Scan for the cell matching the given text and deliver its (X, Y) coordinate at center. 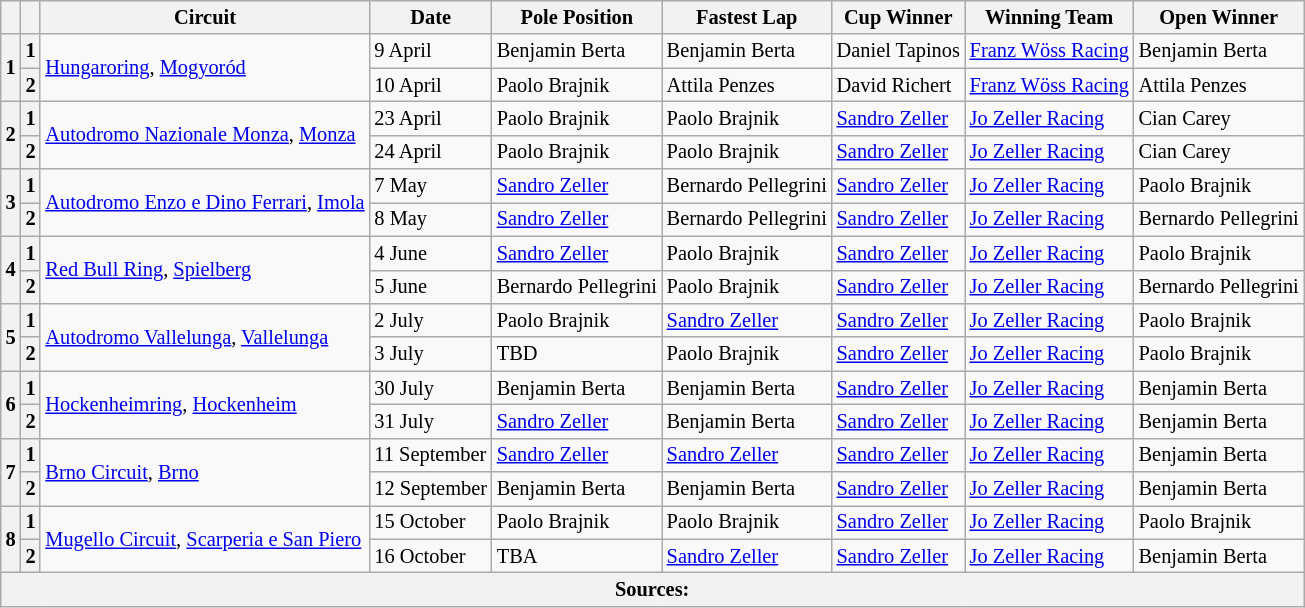
11 September (431, 455)
Mugello Circuit, Scarperia e San Piero (204, 538)
4 (11, 270)
23 April (431, 118)
Hungaroring, Mogyoród (204, 68)
Pole Position (577, 17)
Autodromo Enzo e Dino Ferrari, Imola (204, 202)
TBA (577, 556)
8 (11, 538)
4 June (431, 253)
Autodromo Vallelunga, Vallelunga (204, 336)
Red Bull Ring, Spielberg (204, 270)
5 June (431, 287)
Sources: (652, 589)
5 (11, 336)
David Richert (898, 85)
Circuit (204, 17)
Date (431, 17)
Cup Winner (898, 17)
Fastest Lap (747, 17)
9 April (431, 51)
10 April (431, 85)
Daniel Tapinos (898, 51)
31 July (431, 421)
6 (11, 404)
Brno Circuit, Brno (204, 472)
30 July (431, 388)
3 (11, 202)
Autodromo Nazionale Monza, Monza (204, 134)
2 July (431, 320)
TBD (577, 354)
7 May (431, 186)
8 May (431, 219)
24 April (431, 152)
12 September (431, 489)
Hockenheimring, Hockenheim (204, 404)
Winning Team (1050, 17)
15 October (431, 522)
3 July (431, 354)
Open Winner (1219, 17)
7 (11, 472)
16 October (431, 556)
